Return (X, Y) of the center of cell containing provided text 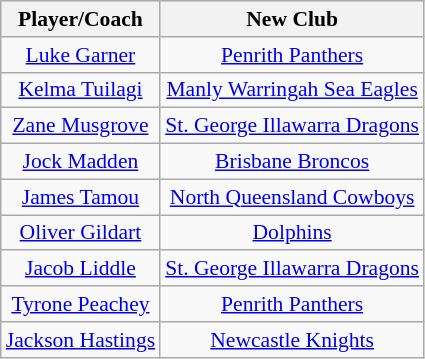
North Queensland Cowboys (292, 197)
Tyrone Peachey (80, 304)
Brisbane Broncos (292, 162)
Jock Madden (80, 162)
Jackson Hastings (80, 340)
James Tamou (80, 197)
Luke Garner (80, 55)
Kelma Tuilagi (80, 90)
Newcastle Knights (292, 340)
Jacob Liddle (80, 269)
Manly Warringah Sea Eagles (292, 90)
New Club (292, 19)
Player/Coach (80, 19)
Dolphins (292, 233)
Zane Musgrove (80, 126)
Oliver Gildart (80, 233)
